Scan for the cell matching the given text and deliver its [X, Y] coordinate at center. 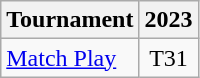
Match Play [70, 58]
2023 [168, 20]
T31 [168, 58]
Tournament [70, 20]
